From the cell containing the given text, extract its center point as [x, y] coordinate. 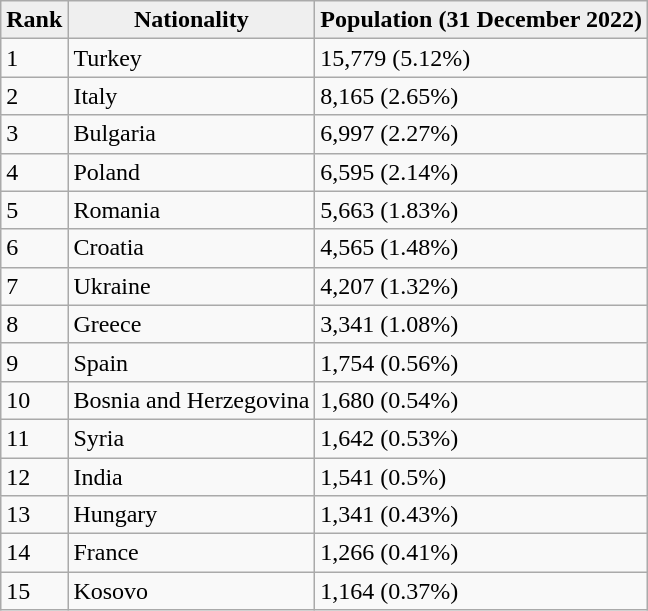
4,207 (1.32%) [482, 286]
India [192, 477]
6 [34, 248]
Kosovo [192, 591]
Italy [192, 96]
Syria [192, 438]
8 [34, 324]
6,595 (2.14%) [482, 172]
Turkey [192, 58]
13 [34, 515]
1,266 (0.41%) [482, 553]
Nationality [192, 20]
1,341 (0.43%) [482, 515]
12 [34, 477]
Poland [192, 172]
Hungary [192, 515]
France [192, 553]
Population (31 December 2022) [482, 20]
3 [34, 134]
5 [34, 210]
1,541 (0.5%) [482, 477]
Spain [192, 362]
1,680 (0.54%) [482, 400]
5,663 (1.83%) [482, 210]
11 [34, 438]
15,779 (5.12%) [482, 58]
14 [34, 553]
3,341 (1.08%) [482, 324]
1,642 (0.53%) [482, 438]
Bulgaria [192, 134]
10 [34, 400]
1,754 (0.56%) [482, 362]
Romania [192, 210]
Bosnia and Herzegovina [192, 400]
1,164 (0.37%) [482, 591]
Ukraine [192, 286]
6,997 (2.27%) [482, 134]
4,565 (1.48%) [482, 248]
9 [34, 362]
2 [34, 96]
4 [34, 172]
7 [34, 286]
Rank [34, 20]
15 [34, 591]
1 [34, 58]
8,165 (2.65%) [482, 96]
Croatia [192, 248]
Greece [192, 324]
